Locate the cell with the specified text and output its [X, Y] center coordinate. 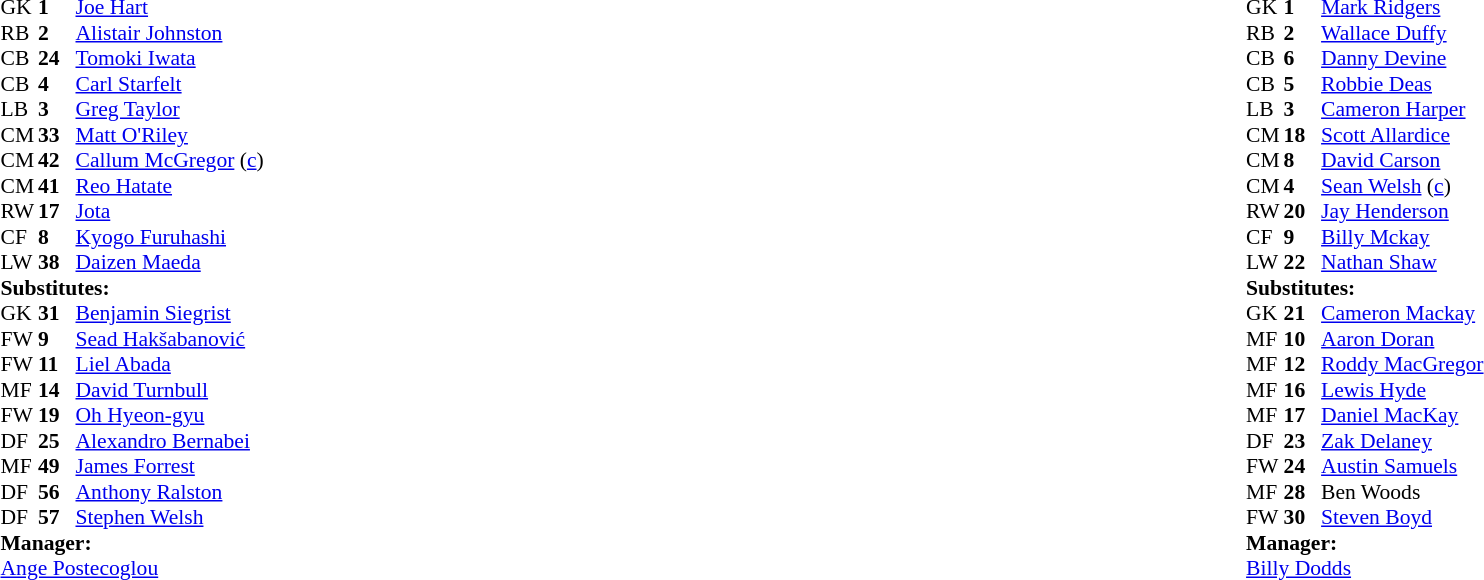
Danny Devine [1402, 59]
Austin Samuels [1402, 467]
18 [1303, 135]
Steven Boyd [1402, 517]
Callum McGregor (c) [170, 161]
20 [1303, 211]
Oh Hyeon-gyu [170, 415]
22 [1303, 263]
41 [57, 186]
Aaron Doran [1402, 339]
Reo Hatate [170, 186]
16 [1303, 390]
Daizen Maeda [170, 263]
David Carson [1402, 161]
Daniel MacKay [1402, 415]
Wallace Duffy [1402, 33]
33 [57, 135]
Cameron Mackay [1402, 313]
10 [1303, 339]
11 [57, 365]
42 [57, 161]
49 [57, 467]
6 [1303, 59]
Roddy MacGregor [1402, 365]
21 [1303, 313]
Jota [170, 211]
David Turnbull [170, 390]
Kyogo Furuhashi [170, 237]
19 [57, 415]
Alexandro Bernabei [170, 441]
Anthony Ralston [170, 492]
38 [57, 263]
Ben Woods [1402, 492]
Billy Mckay [1402, 237]
23 [1303, 441]
Liel Abada [170, 365]
Alistair Johnston [170, 33]
Sead Hakšabanović [170, 339]
James Forrest [170, 467]
Zak Delaney [1402, 441]
5 [1303, 84]
25 [57, 441]
Stephen Welsh [170, 517]
14 [57, 390]
Nathan Shaw [1402, 263]
Cameron Harper [1402, 109]
Benjamin Siegrist [170, 313]
Scott Allardice [1402, 135]
31 [57, 313]
Carl Starfelt [170, 84]
Sean Welsh (c) [1402, 186]
Robbie Deas [1402, 84]
57 [57, 517]
Tomoki Iwata [170, 59]
56 [57, 492]
30 [1303, 517]
12 [1303, 365]
Greg Taylor [170, 109]
Jay Henderson [1402, 211]
28 [1303, 492]
Matt O'Riley [170, 135]
Lewis Hyde [1402, 390]
